Provide the (X, Y) coordinate of the cell's center where the given text is located.  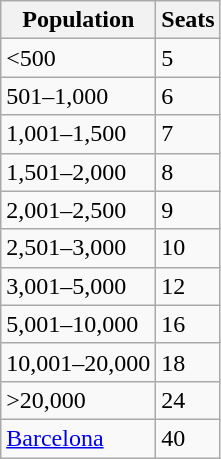
10 (188, 248)
>20,000 (78, 400)
18 (188, 362)
9 (188, 210)
Seats (188, 20)
16 (188, 324)
1,501–2,000 (78, 172)
8 (188, 172)
5 (188, 58)
2,501–3,000 (78, 248)
Population (78, 20)
10,001–20,000 (78, 362)
6 (188, 96)
501–1,000 (78, 96)
<500 (78, 58)
5,001–10,000 (78, 324)
3,001–5,000 (78, 286)
40 (188, 438)
12 (188, 286)
7 (188, 134)
1,001–1,500 (78, 134)
2,001–2,500 (78, 210)
24 (188, 400)
Barcelona (78, 438)
